Return [X, Y] of the center of cell containing provided text 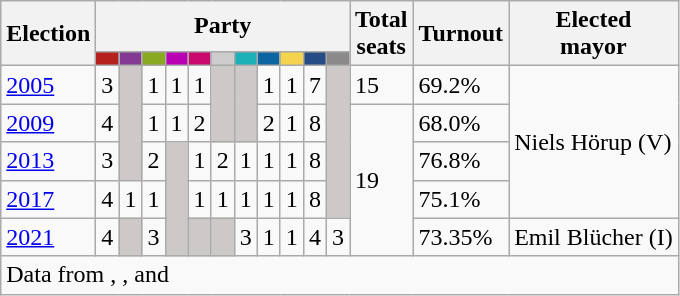
2009 [48, 123]
75.1% [461, 199]
Turnout [461, 34]
2005 [48, 85]
Election [48, 34]
Emil Blücher (I) [594, 237]
Electedmayor [594, 34]
Totalseats [382, 34]
19 [382, 180]
2017 [48, 199]
Data from , , and [340, 275]
68.0% [461, 123]
73.35% [461, 237]
15 [382, 85]
7 [314, 85]
2013 [48, 161]
2021 [48, 237]
Party [223, 26]
69.2% [461, 85]
76.8% [461, 161]
Niels Hörup (V) [594, 142]
